Locate the cell with the specified text and output its (x, y) center coordinate. 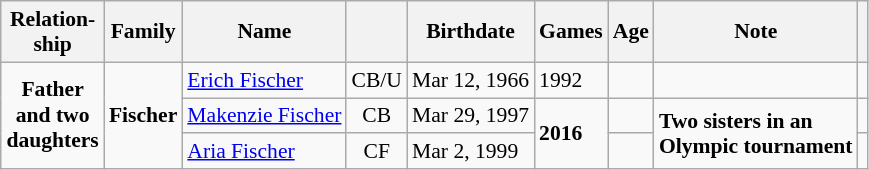
Two sisters in anOlympic tournament (756, 134)
Fatherand twodaughters (52, 116)
Family (143, 32)
Age (631, 32)
Name (264, 32)
CB/U (376, 80)
Birthdate (470, 32)
Relation-ship (52, 32)
Aria Fischer (264, 152)
Mar 2, 1999 (470, 152)
CB (376, 116)
Makenzie Fischer (264, 116)
Erich Fischer (264, 80)
Mar 12, 1966 (470, 80)
Note (756, 32)
Fischer (143, 116)
1992 (571, 80)
2016 (571, 134)
Mar 29, 1997 (470, 116)
CF (376, 152)
Games (571, 32)
